Output the (X, Y) coordinate of the center of the cell containing the given text.  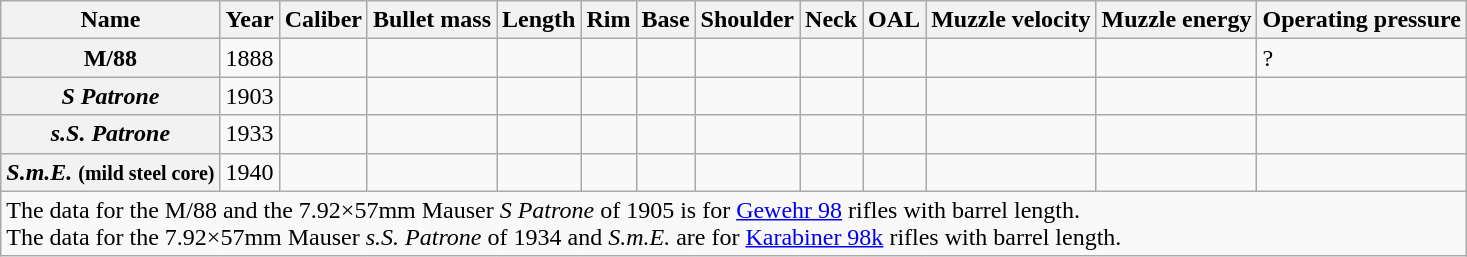
? (1362, 58)
Caliber (323, 20)
Base (666, 20)
Length (539, 20)
1888 (250, 58)
Muzzle energy (1176, 20)
Name (110, 20)
Operating pressure (1362, 20)
1933 (250, 134)
s.S. Patrone (110, 134)
1903 (250, 96)
Bullet mass (432, 20)
OAL (894, 20)
M/88 (110, 58)
Shoulder (747, 20)
Muzzle velocity (1011, 20)
Year (250, 20)
Rim (608, 20)
S Patrone (110, 96)
1940 (250, 172)
Neck (832, 20)
S.m.E. (mild steel core) (110, 172)
